For the text-containing cell, return its midpoint in (x, y) coordinate format. 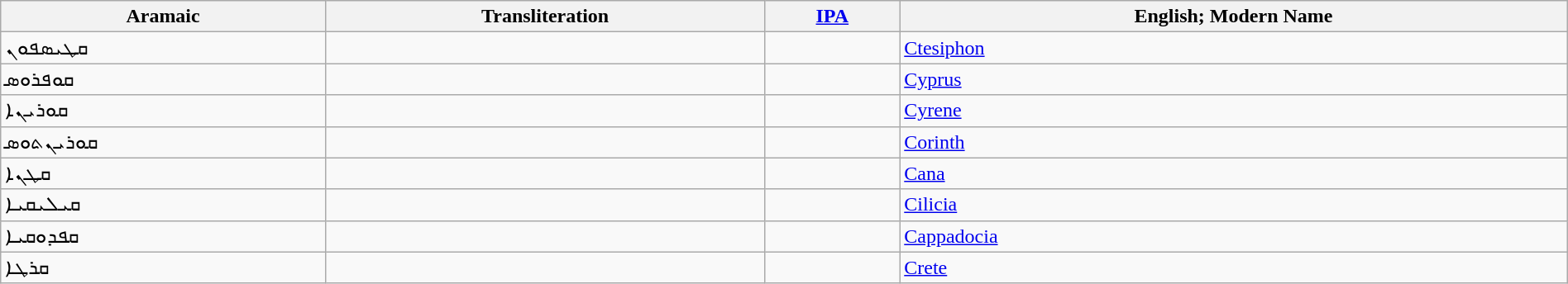
ܩܦܕܘܩܝܐ (164, 236)
ܩܪܛܐ (164, 267)
IPA (832, 17)
Ctesiphon (1234, 48)
Cana (1234, 173)
Cilicia (1234, 205)
Crete (1234, 267)
Cyrene (1234, 111)
ܩܛܢܐ (164, 173)
ܩܘܦܪܘܣ (164, 79)
Aramaic (164, 17)
ܩܛܝܣܦܘܢ (164, 48)
Cyprus (1234, 79)
ܩܘܪܝܢܬܘܣ (164, 142)
ܩܝܠܝܩܝܐ (164, 205)
ܩܘܪܝܢܐ (164, 111)
Transliteration (545, 17)
English; Modern Name (1234, 17)
Corinth (1234, 142)
Cappadocia (1234, 236)
